Detect which cell encompasses the target text, then output its [x, y] center coordinate. 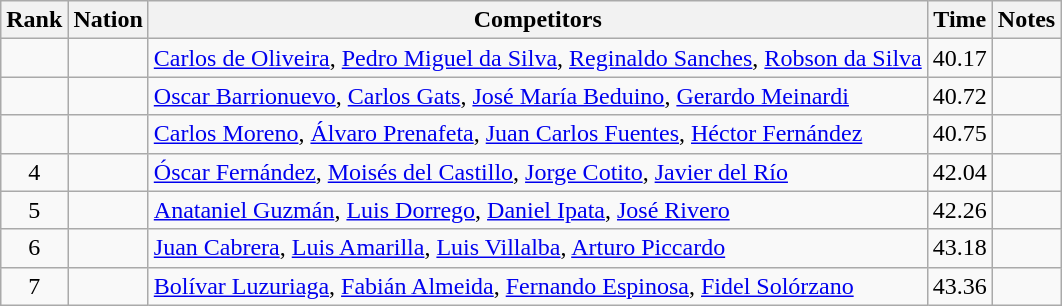
40.72 [960, 96]
6 [34, 248]
Juan Cabrera, Luis Amarilla, Luis Villalba, Arturo Piccardo [538, 248]
42.26 [960, 210]
Nation [108, 20]
Time [960, 20]
5 [34, 210]
42.04 [960, 172]
4 [34, 172]
Oscar Barrionuevo, Carlos Gats, José María Beduino, Gerardo Meinardi [538, 96]
43.36 [960, 286]
40.75 [960, 134]
Bolívar Luzuriaga, Fabián Almeida, Fernando Espinosa, Fidel Solórzano [538, 286]
Carlos Moreno, Álvaro Prenafeta, Juan Carlos Fuentes, Héctor Fernández [538, 134]
40.17 [960, 58]
Competitors [538, 20]
Carlos de Oliveira, Pedro Miguel da Silva, Reginaldo Sanches, Robson da Silva [538, 58]
Notes [1026, 20]
Anataniel Guzmán, Luis Dorrego, Daniel Ipata, José Rivero [538, 210]
7 [34, 286]
43.18 [960, 248]
Óscar Fernández, Moisés del Castillo, Jorge Cotito, Javier del Río [538, 172]
Rank [34, 20]
